Pinpoint the cell where the given text exists, returning its (x, y) midpoint coordinate. 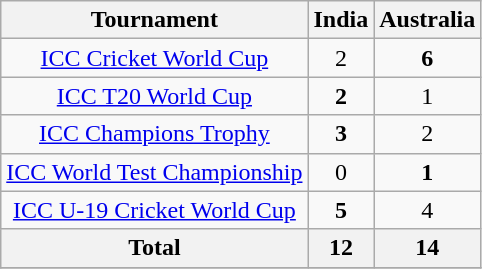
ICC T20 World Cup (154, 96)
4 (428, 210)
Total (154, 248)
Tournament (154, 20)
ICC Cricket World Cup (154, 58)
0 (341, 172)
5 (341, 210)
14 (428, 248)
12 (341, 248)
Australia (428, 20)
6 (428, 58)
ICC Champions Trophy (154, 134)
ICC U-19 Cricket World Cup (154, 210)
India (341, 20)
3 (341, 134)
ICC World Test Championship (154, 172)
